Pinpoint the cell where the given text exists, returning its (x, y) midpoint coordinate. 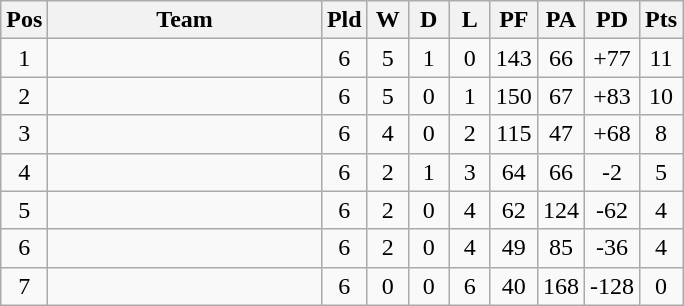
D (428, 20)
40 (514, 286)
+83 (612, 96)
168 (560, 286)
W (388, 20)
Pos (24, 20)
PD (612, 20)
PF (514, 20)
8 (660, 134)
49 (514, 248)
-62 (612, 210)
+77 (612, 58)
-128 (612, 286)
62 (514, 210)
11 (660, 58)
Team (185, 20)
64 (514, 172)
150 (514, 96)
L (470, 20)
+68 (612, 134)
10 (660, 96)
85 (560, 248)
-36 (612, 248)
PA (560, 20)
143 (514, 58)
Pld (344, 20)
115 (514, 134)
Pts (660, 20)
67 (560, 96)
-2 (612, 172)
47 (560, 134)
7 (24, 286)
124 (560, 210)
